Locate the cell with the specified text and output its [X, Y] center coordinate. 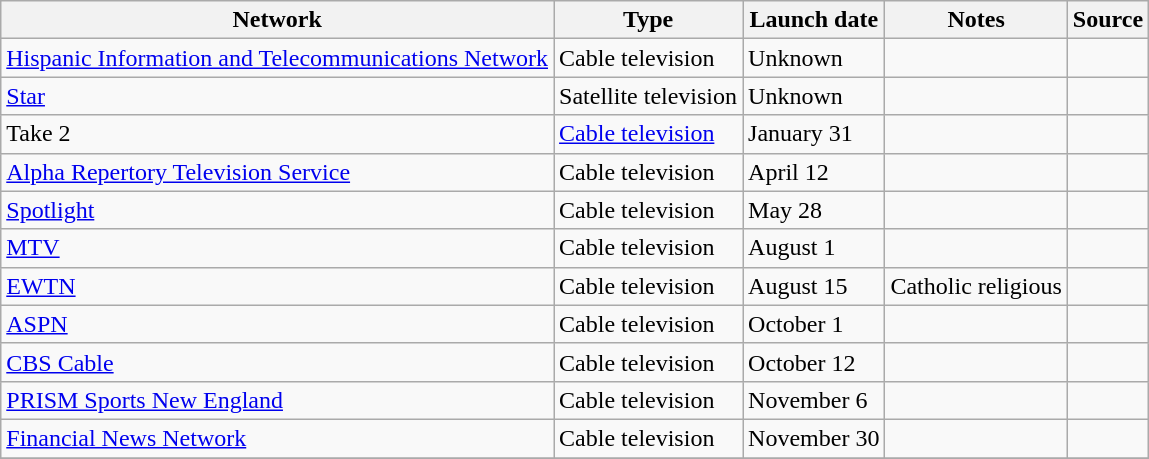
EWTN [278, 286]
Launch date [814, 20]
Source [1108, 20]
CBS Cable [278, 362]
October 12 [814, 362]
MTV [278, 248]
Take 2 [278, 134]
August 1 [814, 248]
April 12 [814, 172]
May 28 [814, 210]
Type [648, 20]
Star [278, 96]
Hispanic Information and Telecommunications Network [278, 58]
PRISM Sports New England [278, 400]
October 1 [814, 324]
Financial News Network [278, 438]
Spotlight [278, 210]
November 6 [814, 400]
Satellite television [648, 96]
Catholic religious [976, 286]
November 30 [814, 438]
Notes [976, 20]
August 15 [814, 286]
January 31 [814, 134]
Alpha Repertory Television Service [278, 172]
ASPN [278, 324]
Network [278, 20]
